Detect which cell encompasses the target text, then output its [X, Y] center coordinate. 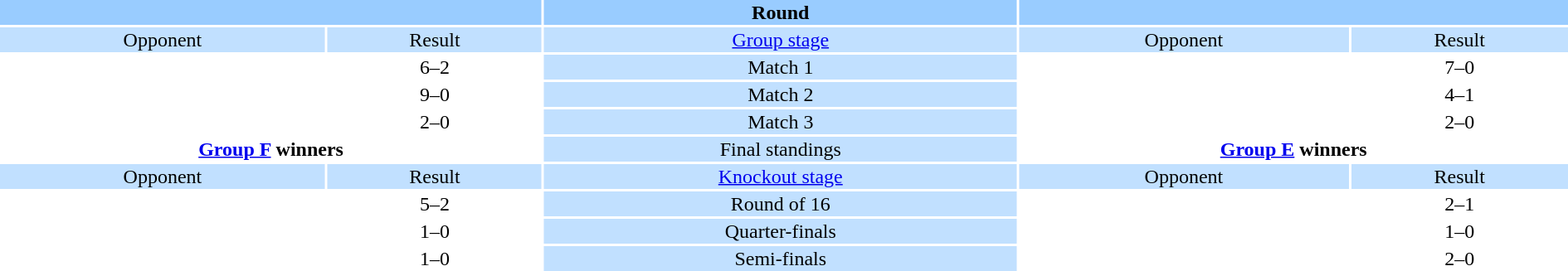
Final standings [780, 149]
Match 2 [780, 94]
2–1 [1459, 204]
9–0 [435, 94]
Round [780, 12]
6–2 [435, 67]
4–1 [1459, 94]
Group F winners [270, 149]
Group stage [780, 40]
Match 3 [780, 122]
Group E winners [1293, 149]
Round of 16 [780, 204]
Quarter-finals [780, 231]
Semi-finals [780, 259]
Match 1 [780, 67]
7–0 [1459, 67]
5–2 [435, 204]
Knockout stage [780, 177]
